Scan for the cell matching the given text and deliver its [X, Y] coordinate at center. 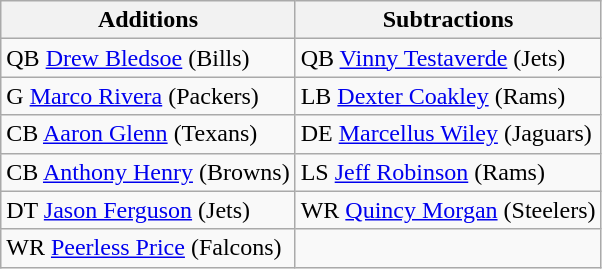
QB Vinny Testaverde (Jets) [448, 58]
LS Jeff Robinson (Rams) [448, 172]
CB Aaron Glenn (Texans) [148, 134]
LB Dexter Coakley (Rams) [448, 96]
Additions [148, 20]
G Marco Rivera (Packers) [148, 96]
CB Anthony Henry (Browns) [148, 172]
QB Drew Bledsoe (Bills) [148, 58]
DE Marcellus Wiley (Jaguars) [448, 134]
DT Jason Ferguson (Jets) [148, 210]
WR Quincy Morgan (Steelers) [448, 210]
WR Peerless Price (Falcons) [148, 248]
Subtractions [448, 20]
